Search for the cell housing the specified text and yield its (X, Y) center coordinate. 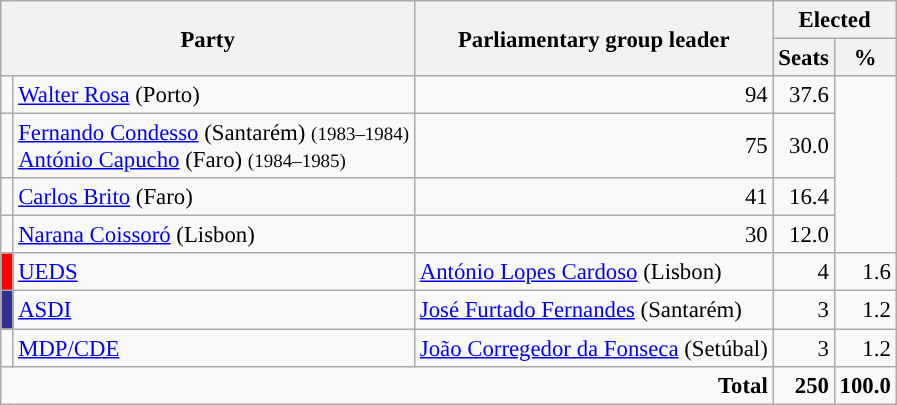
30.0 (804, 146)
Elected (834, 20)
4 (804, 273)
UEDS (214, 273)
Party (208, 38)
Seats (804, 58)
100.0 (865, 385)
1.6 (865, 273)
Parliamentary group leader (594, 38)
41 (594, 197)
% (865, 58)
37.6 (804, 95)
António Lopes Cardoso (Lisbon) (594, 273)
Carlos Brito (Faro) (214, 197)
250 (804, 385)
30 (594, 235)
75 (594, 146)
94 (594, 95)
Narana Coissoró (Lisbon) (214, 235)
12.0 (804, 235)
Walter Rosa (Porto) (214, 95)
João Corregedor da Fonseca (Setúbal) (594, 348)
MDP/CDE (214, 348)
José Furtado Fernandes (Santarém) (594, 310)
ASDI (214, 310)
16.4 (804, 197)
Total (387, 385)
Fernando Condesso (Santarém) (1983–1984)António Capucho (Faro) (1984–1985) (214, 146)
